Identify which cell holds the provided text, then report its (X, Y) central coordinate. 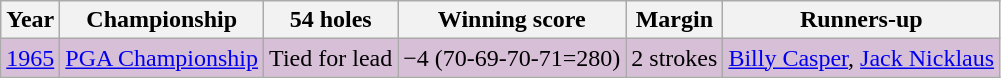
Year (30, 20)
1965 (30, 58)
−4 (70-69-70-71=280) (512, 58)
Winning score (512, 20)
PGA Championship (162, 58)
2 strokes (674, 58)
Championship (162, 20)
Runners-up (862, 20)
Billy Casper, Jack Nicklaus (862, 58)
54 holes (331, 20)
Margin (674, 20)
Tied for lead (331, 58)
